From the cell containing the given text, extract its center point as (x, y) coordinate. 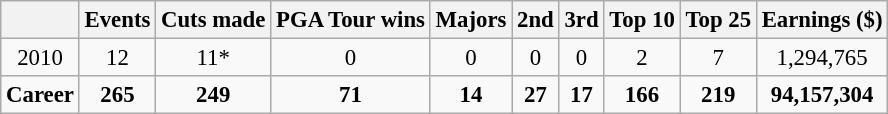
14 (470, 95)
Career (40, 95)
71 (351, 95)
Events (117, 20)
94,157,304 (822, 95)
249 (214, 95)
2 (642, 58)
219 (718, 95)
Cuts made (214, 20)
2nd (536, 20)
1,294,765 (822, 58)
17 (582, 95)
Top 10 (642, 20)
2010 (40, 58)
7 (718, 58)
166 (642, 95)
Top 25 (718, 20)
11* (214, 58)
PGA Tour wins (351, 20)
265 (117, 95)
27 (536, 95)
Majors (470, 20)
3rd (582, 20)
Earnings ($) (822, 20)
12 (117, 58)
